For the text-containing cell, return its midpoint in (X, Y) coordinate format. 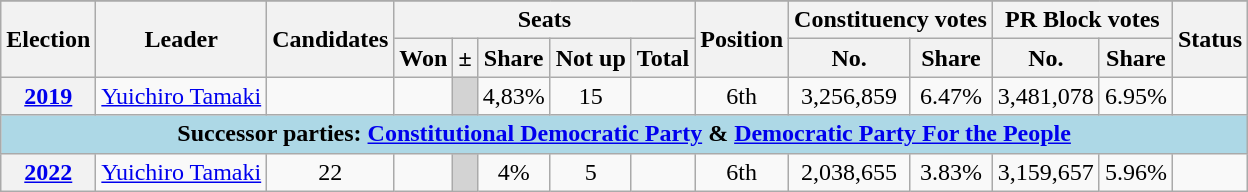
PR Block votes (1082, 20)
Position (742, 39)
Not up (590, 58)
6.47% (952, 96)
15 (590, 96)
4,83% (514, 96)
4% (514, 172)
5 (590, 172)
Candidates (330, 39)
Status (1210, 39)
3,256,859 (850, 96)
5.96% (1136, 172)
Leader (182, 39)
Election (48, 39)
3.83% (952, 172)
6.95% (1136, 96)
2,038,655 (850, 172)
Total (663, 58)
3,159,657 (1046, 172)
2019 (48, 96)
Successor parties: Constitutional Democratic Party & Democratic Party For the People (624, 134)
Won (424, 58)
2022 (48, 172)
Seats (544, 20)
Constituency votes (891, 20)
3,481,078 (1046, 96)
± (465, 58)
22 (330, 172)
